Capture the cell that displays the provided text and extract its [X, Y] central coordinate. 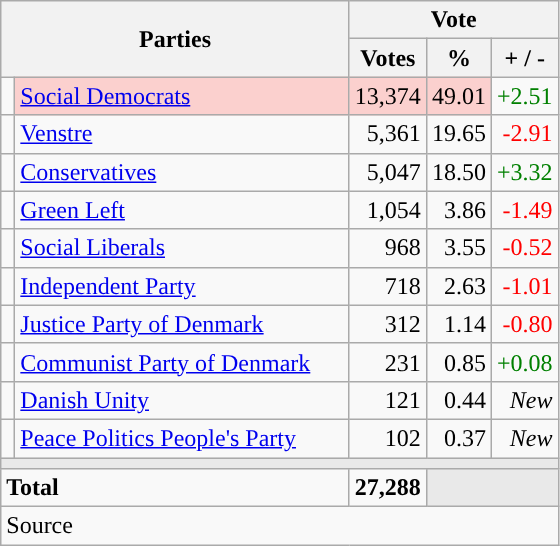
0.37 [458, 438]
121 [388, 400]
+ / - [524, 58]
3.55 [458, 248]
18.50 [458, 172]
13,374 [388, 96]
Justice Party of Denmark [182, 324]
Peace Politics People's Party [182, 438]
-1.49 [524, 210]
718 [388, 286]
-2.91 [524, 134]
Independent Party [182, 286]
Total [176, 488]
Vote [454, 20]
19.65 [458, 134]
Venstre [182, 134]
% [458, 58]
Danish Unity [182, 400]
+2.51 [524, 96]
Green Left [182, 210]
3.86 [458, 210]
Communist Party of Denmark [182, 362]
-0.80 [524, 324]
2.63 [458, 286]
Conservatives [182, 172]
5,047 [388, 172]
312 [388, 324]
49.01 [458, 96]
1.14 [458, 324]
+0.08 [524, 362]
-0.52 [524, 248]
Social Liberals [182, 248]
5,361 [388, 134]
0.85 [458, 362]
231 [388, 362]
27,288 [388, 488]
968 [388, 248]
+3.32 [524, 172]
Parties [176, 39]
Votes [388, 58]
Source [280, 526]
102 [388, 438]
0.44 [458, 400]
Social Democrats [182, 96]
1,054 [388, 210]
-1.01 [524, 286]
